Locate the cell with the specified text and output its [X, Y] center coordinate. 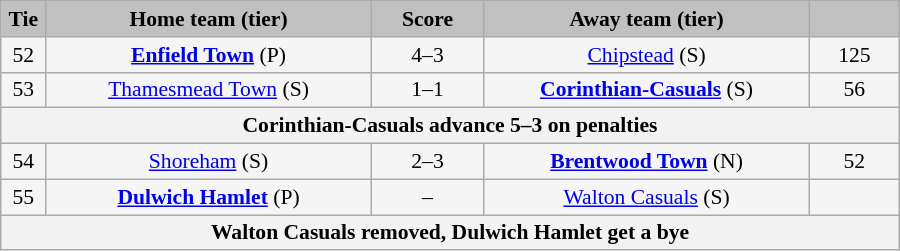
54 [24, 162]
Thamesmead Town (S) [209, 90]
125 [854, 55]
56 [854, 90]
Dulwich Hamlet (P) [209, 197]
Home team (tier) [209, 19]
4–3 [427, 55]
1–1 [427, 90]
– [427, 197]
Corinthian-Casuals advance 5–3 on penalties [450, 126]
2–3 [427, 162]
Corinthian-Casuals (S) [647, 90]
Score [427, 19]
Tie [24, 19]
55 [24, 197]
53 [24, 90]
Enfield Town (P) [209, 55]
Away team (tier) [647, 19]
Walton Casuals (S) [647, 197]
Brentwood Town (N) [647, 162]
Chipstead (S) [647, 55]
Walton Casuals removed, Dulwich Hamlet get a bye [450, 233]
Shoreham (S) [209, 162]
